Output the [X, Y] coordinate of the center of the cell containing the given text.  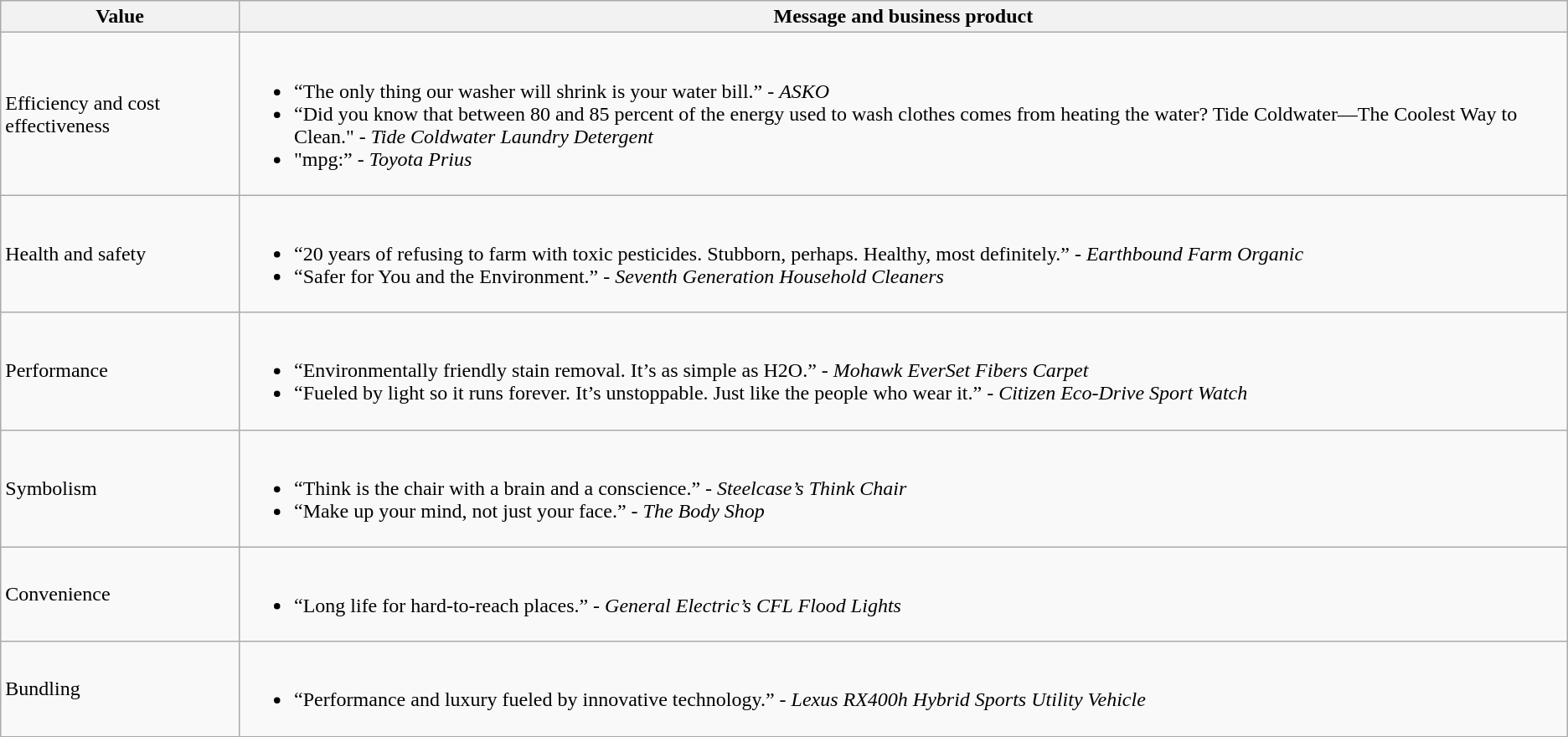
Efficiency and cost effectiveness [121, 114]
“Long life for hard-to-reach places.” - General Electric’s CFL Flood Lights [903, 595]
“Think is the chair with a brain and a conscience.” - Steelcase’s Think Chair“Make up your mind, not just your face.” - The Body Shop [903, 488]
“Performance and luxury fueled by innovative technology.” - Lexus RX400h Hybrid Sports Utility Vehicle [903, 688]
Performance [121, 371]
Convenience [121, 595]
Symbolism [121, 488]
Value [121, 17]
Message and business product [903, 17]
Bundling [121, 688]
Health and safety [121, 254]
